Scan for the cell matching the given text and deliver its [x, y] coordinate at center. 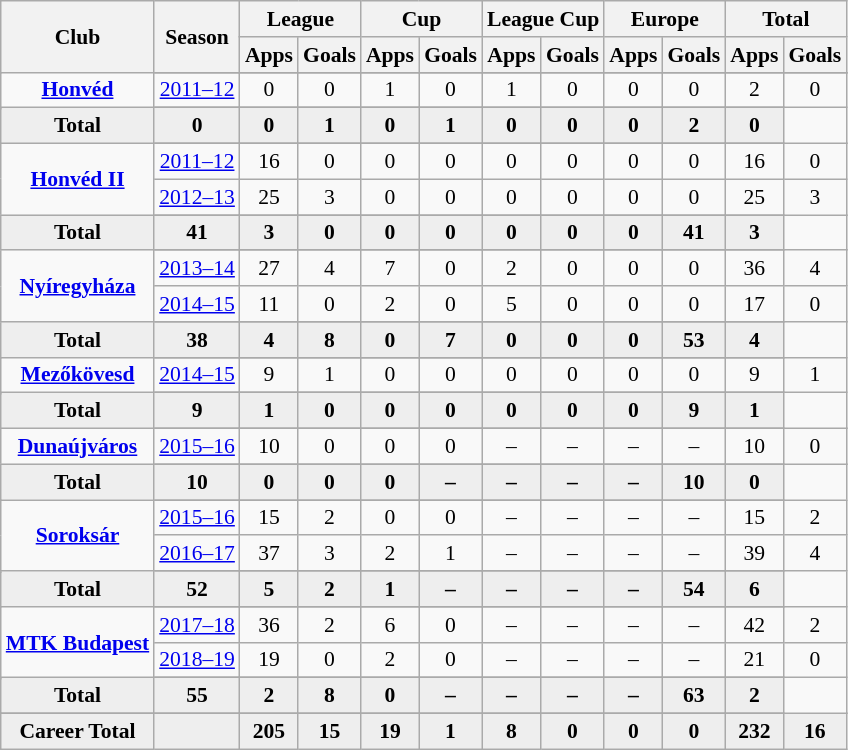
Nyíregyháza [78, 286]
2013–14 [197, 269]
63 [694, 696]
39 [754, 554]
232 [754, 732]
Europe [664, 19]
54 [694, 589]
Soroksár [78, 536]
Mezőkövesd [78, 375]
52 [197, 589]
2012–13 [197, 197]
205 [269, 732]
17 [754, 304]
37 [269, 554]
55 [197, 696]
Dunaújváros [78, 447]
21 [754, 660]
MTK Budapest [78, 642]
Honvéd II [78, 180]
53 [694, 340]
42 [754, 625]
11 [269, 304]
2017–18 [197, 625]
2016–17 [197, 554]
League Cup [543, 19]
League [300, 19]
Club [78, 36]
2018–19 [197, 660]
38 [197, 340]
27 [269, 269]
Season [197, 36]
Cup [422, 19]
Career Total [78, 732]
Honvéd [78, 90]
